Locate the cell with the specified text and output its [x, y] center coordinate. 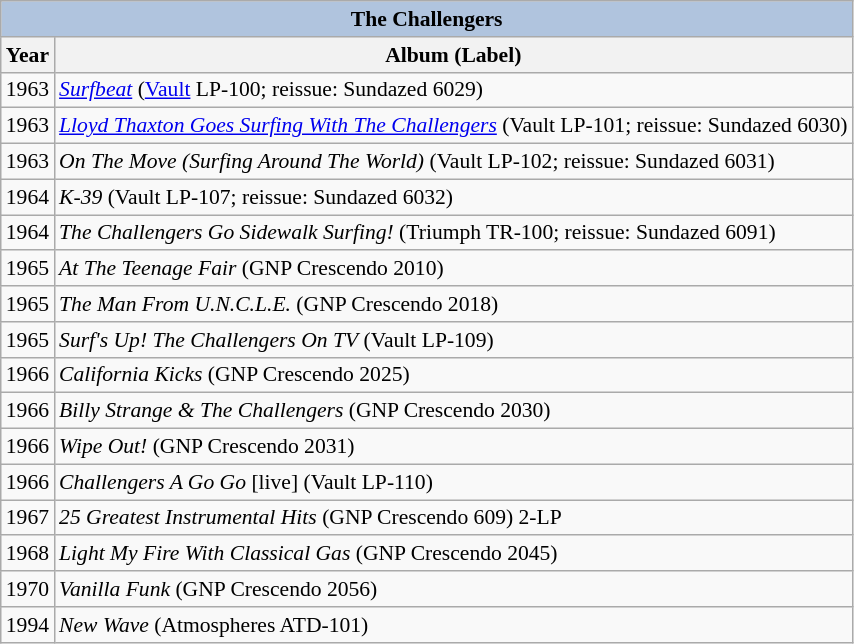
Year [28, 55]
K-39 (Vault LP-107; reissue: Sundazed 6032) [454, 197]
The Challengers Go Sidewalk Surfing! (Triumph TR-100; reissue: Sundazed 6091) [454, 233]
1994 [28, 625]
On The Move (Surfing Around The World) (Vault LP-102; reissue: Sundazed 6031) [454, 162]
New Wave (Atmospheres ATD-101) [454, 625]
Vanilla Funk (GNP Crescendo 2056) [454, 589]
Billy Strange & The Challengers (GNP Crescendo 2030) [454, 411]
Surf's Up! The Challengers On TV (Vault LP-109) [454, 340]
Surfbeat (Vault LP-100; reissue: Sundazed 6029) [454, 90]
Light My Fire With Classical Gas (GNP Crescendo 2045) [454, 554]
Album (Label) [454, 55]
25 Greatest Instrumental Hits (GNP Crescendo 609) 2-LP [454, 518]
The Challengers [427, 19]
California Kicks (GNP Crescendo 2025) [454, 375]
1967 [28, 518]
1968 [28, 554]
Wipe Out! (GNP Crescendo 2031) [454, 447]
At The Teenage Fair (GNP Crescendo 2010) [454, 269]
1970 [28, 589]
The Man From U.N.C.L.E. (GNP Crescendo 2018) [454, 304]
Lloyd Thaxton Goes Surfing With The Challengers (Vault LP-101; reissue: Sundazed 6030) [454, 126]
Challengers A Go Go [live] (Vault LP-110) [454, 482]
